Scan for the cell matching the given text and deliver its [X, Y] coordinate at center. 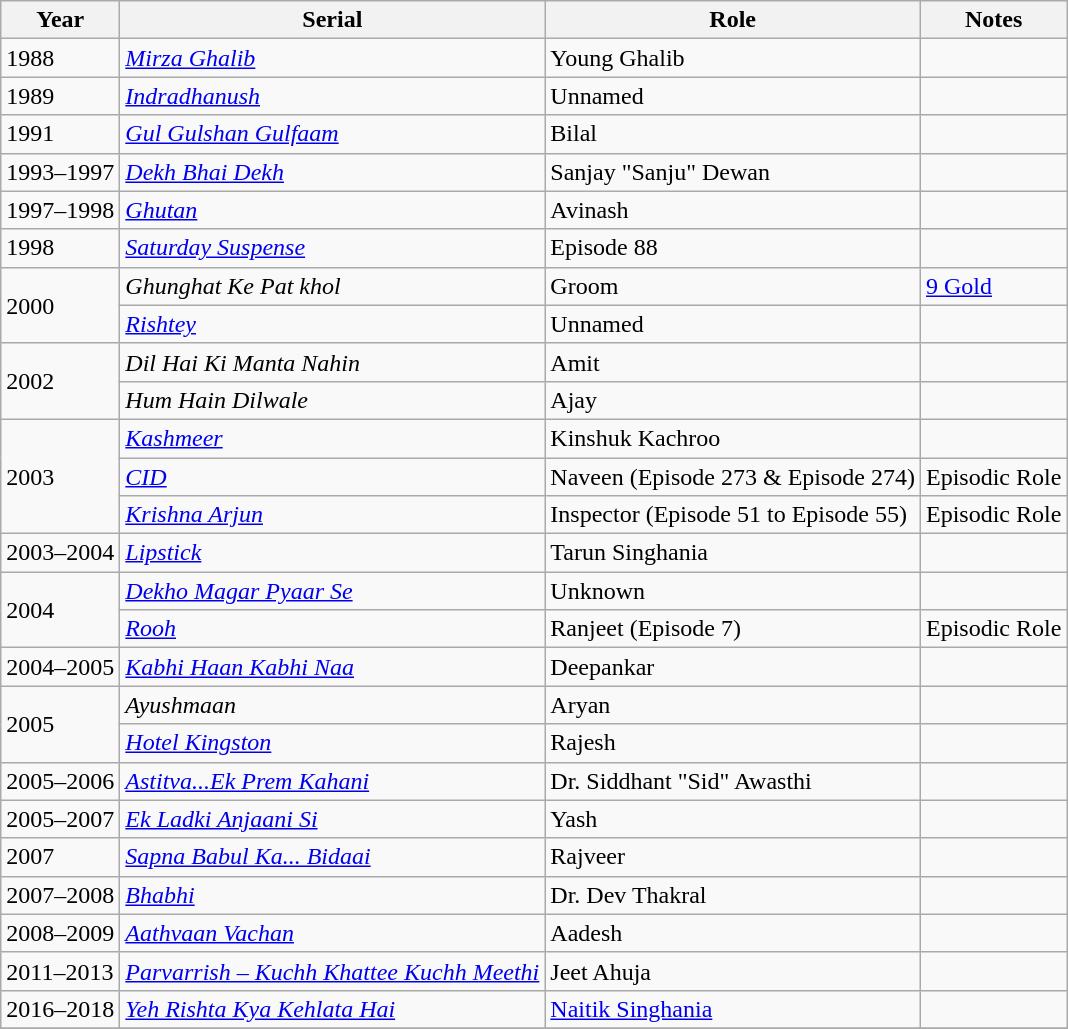
Ayushmaan [332, 705]
Rajveer [733, 857]
Lipstick [332, 553]
Indradhanush [332, 96]
2003 [60, 476]
2016–2018 [60, 1009]
Krishna Arjun [332, 515]
Episode 88 [733, 248]
Gul Gulshan Gulfaam [332, 134]
Dr. Siddhant "Sid" Awasthi [733, 781]
Tarun Singhania [733, 553]
2002 [60, 381]
2005 [60, 724]
1997–1998 [60, 210]
2004–2005 [60, 667]
Dil Hai Ki Manta Nahin [332, 362]
Astitva...Ek Prem Kahani [332, 781]
Sanjay "Sanju" Dewan [733, 172]
Unknown [733, 591]
Notes [993, 20]
Hotel Kingston [332, 743]
2005–2007 [60, 819]
Aadesh [733, 933]
Sapna Babul Ka... Bidaai [332, 857]
Inspector (Episode 51 to Episode 55) [733, 515]
Rajesh [733, 743]
Dr. Dev Thakral [733, 895]
Saturday Suspense [332, 248]
Ghunghat Ke Pat khol [332, 286]
Ajay [733, 400]
2007–2008 [60, 895]
Young Ghalib [733, 58]
1993–1997 [60, 172]
Hum Hain Dilwale [332, 400]
1998 [60, 248]
1989 [60, 96]
Rooh [332, 629]
Avinash [733, 210]
Kinshuk Kachroo [733, 438]
Mirza Ghalib [332, 58]
9 Gold [993, 286]
Rishtey [332, 324]
Deepankar [733, 667]
Yeh Rishta Kya Kehlata Hai [332, 1009]
CID [332, 477]
1991 [60, 134]
Amit [733, 362]
Role [733, 20]
Dekh Bhai Dekh [332, 172]
Naitik Singhania [733, 1009]
2004 [60, 610]
2005–2006 [60, 781]
2011–2013 [60, 971]
Aathvaan Vachan [332, 933]
2003–2004 [60, 553]
Ghutan [332, 210]
Kabhi Haan Kabhi Naa [332, 667]
2007 [60, 857]
1988 [60, 58]
2000 [60, 305]
Bilal [733, 134]
2008–2009 [60, 933]
Serial [332, 20]
Aryan [733, 705]
Bhabhi [332, 895]
Groom [733, 286]
Naveen (Episode 273 & Episode 274) [733, 477]
Jeet Ahuja [733, 971]
Ranjeet (Episode 7) [733, 629]
Year [60, 20]
Dekho Magar Pyaar Se [332, 591]
Yash [733, 819]
Kashmeer [332, 438]
Ek Ladki Anjaani Si [332, 819]
Parvarrish – Kuchh Khattee Kuchh Meethi [332, 971]
